Search for the cell housing the specified text and yield its [x, y] center coordinate. 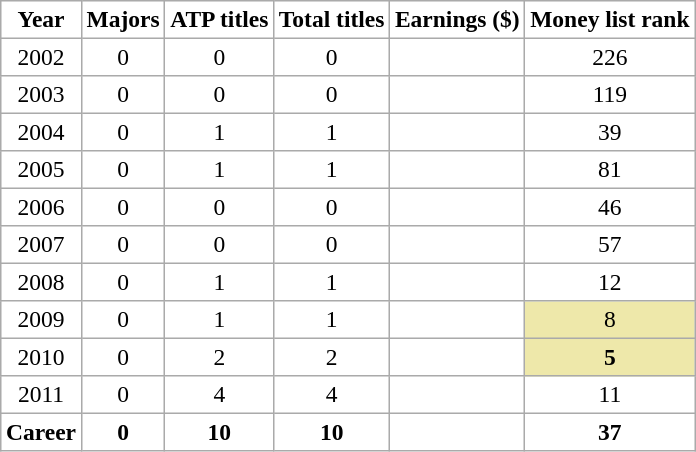
119 [610, 95]
2008 [42, 282]
2002 [42, 57]
2006 [42, 207]
Majors [123, 20]
11 [610, 395]
Career [42, 432]
46 [610, 207]
Earnings ($) [458, 20]
2011 [42, 395]
Money list rank [610, 20]
39 [610, 132]
2009 [42, 320]
Total titles [332, 20]
2007 [42, 245]
ATP titles [220, 20]
2010 [42, 357]
8 [610, 320]
81 [610, 170]
226 [610, 57]
5 [610, 357]
2004 [42, 132]
12 [610, 282]
2005 [42, 170]
Year [42, 20]
37 [610, 432]
2003 [42, 95]
57 [610, 245]
